Return (X, Y) of the center of cell containing provided text 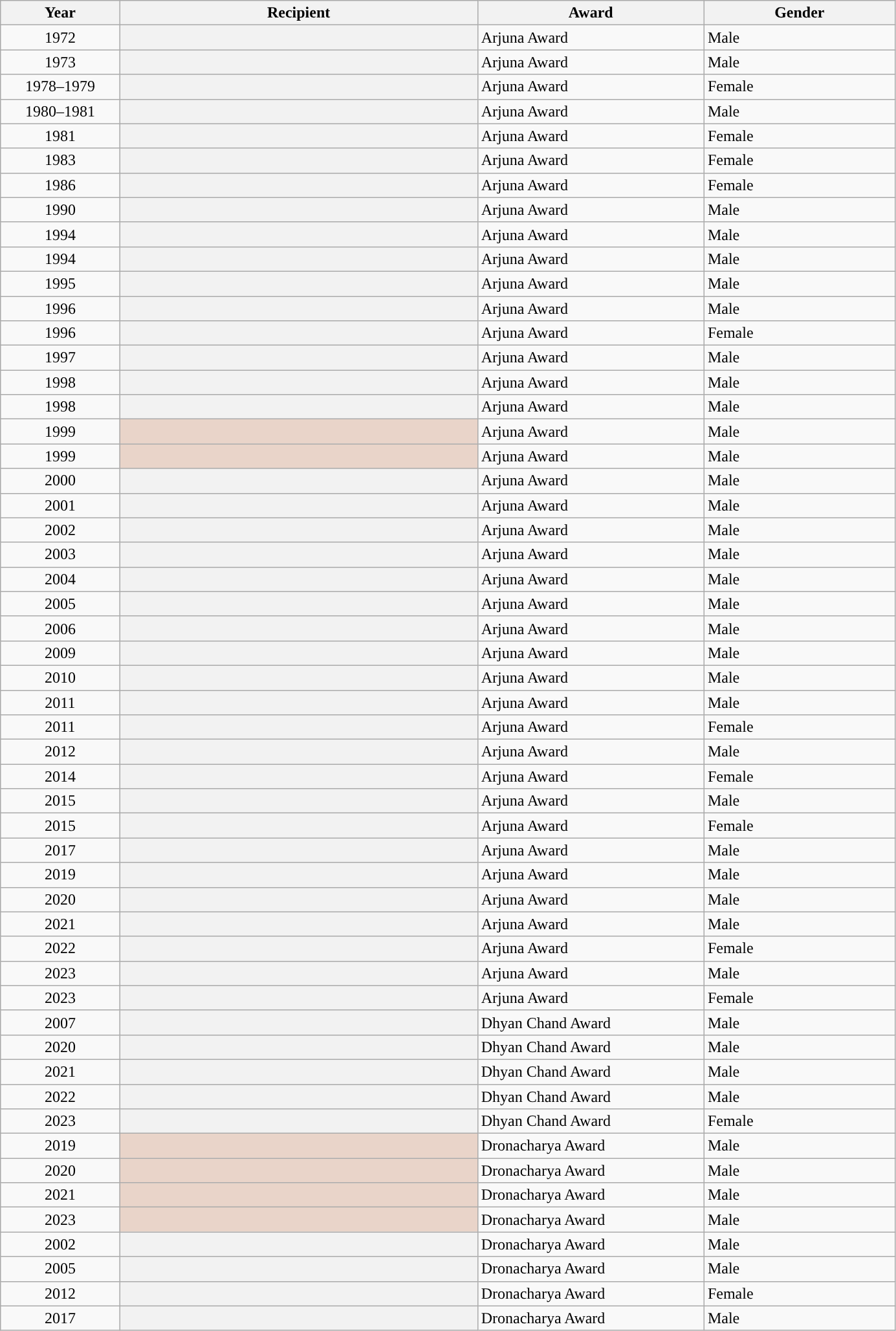
2006 (60, 628)
Gender (800, 13)
2003 (60, 555)
1983 (60, 160)
2007 (60, 1022)
1990 (60, 210)
2000 (60, 481)
2004 (60, 579)
2010 (60, 677)
1981 (60, 136)
2014 (60, 776)
1980–1981 (60, 111)
Recipient (299, 13)
2009 (60, 653)
1997 (60, 358)
Award (591, 13)
2001 (60, 505)
Year (60, 13)
1972 (60, 38)
1978–1979 (60, 87)
1986 (60, 185)
1973 (60, 62)
1995 (60, 283)
